Return [X, Y] of the center of cell containing provided text 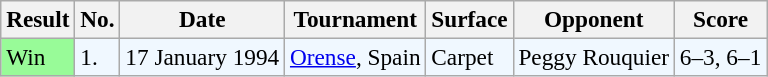
Win [38, 57]
Opponent [594, 19]
Date [202, 19]
Peggy Rouquier [594, 57]
Surface [470, 19]
Result [38, 19]
17 January 1994 [202, 57]
Orense, Spain [356, 57]
Tournament [356, 19]
No. [98, 19]
1. [98, 57]
Carpet [470, 57]
6–3, 6–1 [720, 57]
Score [720, 19]
